Locate the cell with the specified text and output its [x, y] center coordinate. 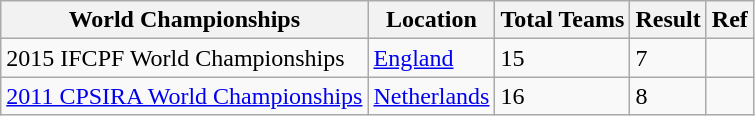
Ref [730, 20]
2015 IFCPF World Championships [184, 58]
World Championships [184, 20]
8 [668, 96]
7 [668, 58]
Netherlands [432, 96]
England [432, 58]
Location [432, 20]
16 [562, 96]
Result [668, 20]
15 [562, 58]
2011 CPSIRA World Championships [184, 96]
Total Teams [562, 20]
